From the cell containing the given text, extract its center point as (x, y) coordinate. 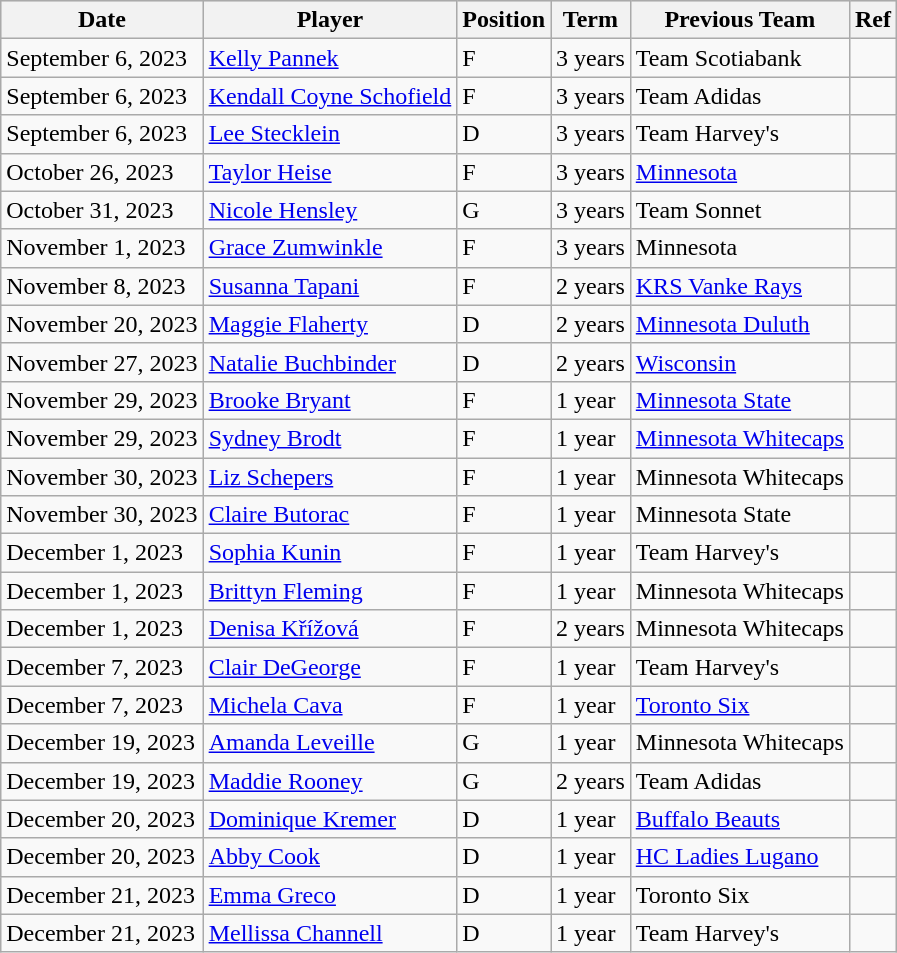
Denisa Křížová (330, 629)
Date (102, 20)
Natalie Buchbinder (330, 362)
Taylor Heise (330, 172)
Team Sonnet (740, 210)
Brittyn Fleming (330, 591)
Previous Team (740, 20)
November 27, 2023 (102, 362)
Buffalo Beauts (740, 819)
Clair DeGeorge (330, 667)
Sophia Kunin (330, 553)
Claire Butorac (330, 515)
Grace Zumwinkle (330, 248)
Dominique Kremer (330, 819)
November 20, 2023 (102, 324)
Abby Cook (330, 857)
October 31, 2023 (102, 210)
Maggie Flaherty (330, 324)
Minnesota Duluth (740, 324)
Maddie Rooney (330, 781)
Sydney Brodt (330, 438)
Player (330, 20)
Team Scotiabank (740, 58)
Brooke Bryant (330, 400)
Ref (872, 20)
Lee Stecklein (330, 134)
Kendall Coyne Schofield (330, 96)
Kelly Pannek (330, 58)
Emma Greco (330, 895)
Amanda Leveille (330, 743)
Nicole Hensley (330, 210)
Michela Cava (330, 705)
Position (504, 20)
Susanna Tapani (330, 286)
November 8, 2023 (102, 286)
October 26, 2023 (102, 172)
Wisconsin (740, 362)
November 1, 2023 (102, 248)
KRS Vanke Rays (740, 286)
Liz Schepers (330, 477)
Term (591, 20)
Mellissa Channell (330, 933)
HC Ladies Lugano (740, 857)
